Identify which cell holds the provided text, then report its [X, Y] central coordinate. 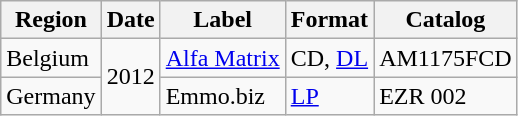
Belgium [51, 58]
LP [329, 96]
Catalog [446, 20]
EZR 002 [446, 96]
Germany [51, 96]
Format [329, 20]
Label [222, 20]
Region [51, 20]
Alfa Matrix [222, 58]
Emmo.biz [222, 96]
CD, DL [329, 58]
Date [130, 20]
AM1175FCD [446, 58]
2012 [130, 77]
